Extract the [x, y] coordinate from the center of the cell holding the provided text.  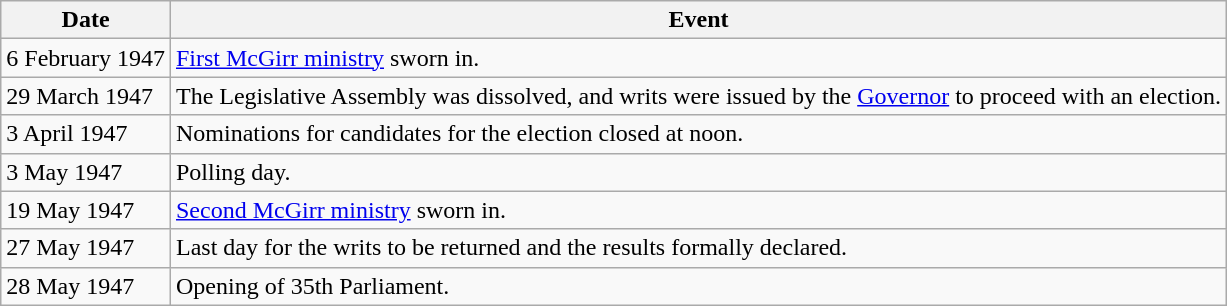
Nominations for candidates for the election closed at noon. [698, 134]
Date [86, 20]
First McGirr ministry sworn in. [698, 58]
Event [698, 20]
28 May 1947 [86, 286]
Polling day. [698, 172]
27 May 1947 [86, 248]
3 May 1947 [86, 172]
Opening of 35th Parliament. [698, 286]
3 April 1947 [86, 134]
Last day for the writs to be returned and the results formally declared. [698, 248]
The Legislative Assembly was dissolved, and writs were issued by the Governor to proceed with an election. [698, 96]
29 March 1947 [86, 96]
Second McGirr ministry sworn in. [698, 210]
6 February 1947 [86, 58]
19 May 1947 [86, 210]
